Return (X, Y) of the center of cell containing provided text 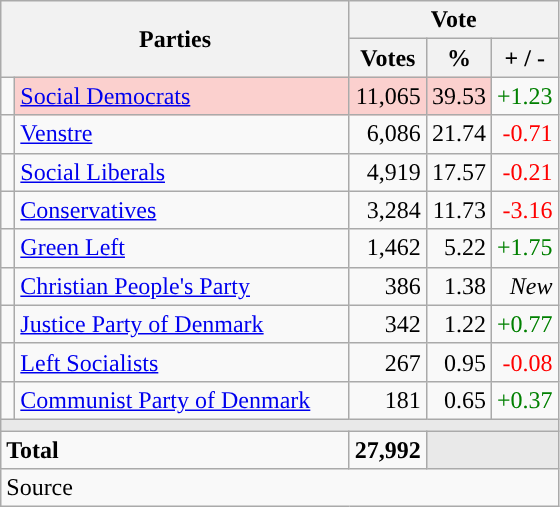
1,462 (388, 248)
Source (280, 488)
-0.71 (524, 134)
267 (388, 362)
386 (388, 286)
Justice Party of Denmark (182, 324)
New (524, 286)
21.74 (458, 134)
0.95 (458, 362)
39.53 (458, 96)
3,284 (388, 210)
-0.21 (524, 172)
Parties (176, 39)
-3.16 (524, 210)
+1.23 (524, 96)
Venstre (182, 134)
Green Left (182, 248)
27,992 (388, 449)
+ / - (524, 58)
Communist Party of Denmark (182, 400)
Left Socialists (182, 362)
0.65 (458, 400)
Christian People's Party (182, 286)
Social Liberals (182, 172)
6,086 (388, 134)
11,065 (388, 96)
+0.77 (524, 324)
Conservatives (182, 210)
Vote (454, 20)
% (458, 58)
4,919 (388, 172)
181 (388, 400)
+0.37 (524, 400)
Total (176, 449)
Social Democrats (182, 96)
-0.08 (524, 362)
5.22 (458, 248)
1.38 (458, 286)
342 (388, 324)
Votes (388, 58)
17.57 (458, 172)
+1.75 (524, 248)
1.22 (458, 324)
11.73 (458, 210)
